Return the [X, Y] coordinate for the center point of the cell that contains the specified text.  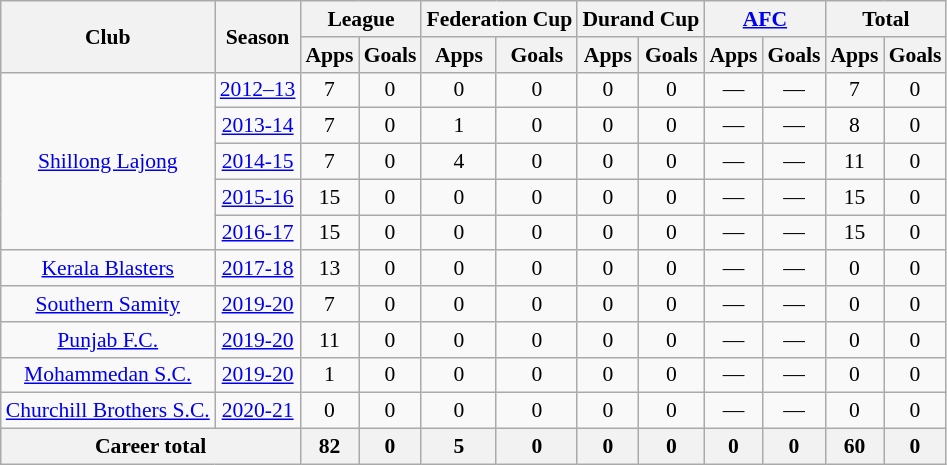
2016-17 [258, 233]
Season [258, 36]
2017-18 [258, 269]
Shillong Lajong [108, 161]
Punjab F.C. [108, 340]
8 [854, 126]
2014-15 [258, 162]
AFC [764, 19]
Durand Cup [640, 19]
2020-21 [258, 411]
League [360, 19]
Mohammedan S.C. [108, 375]
Total [886, 19]
82 [329, 447]
Churchill Brothers S.C. [108, 411]
Federation Cup [499, 19]
2015-16 [258, 197]
60 [854, 447]
Kerala Blasters [108, 269]
Career total [151, 447]
2012–13 [258, 90]
Southern Samity [108, 304]
13 [329, 269]
Club [108, 36]
5 [458, 447]
2013-14 [258, 126]
4 [458, 162]
